Return the [X, Y] coordinate for the center point of the cell that contains the specified text.  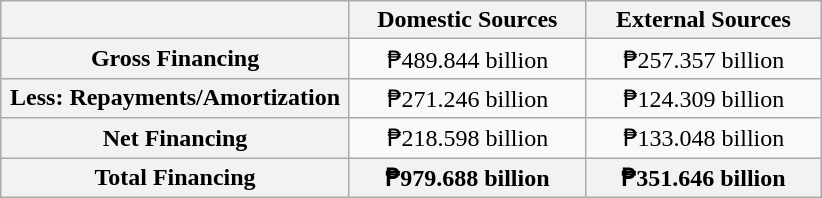
Less: Repayments/Amortization [176, 98]
₱218.598 billion [467, 138]
₱133.048 billion [703, 138]
Total Financing [176, 178]
₱257.357 billion [703, 59]
₱271.246 billion [467, 98]
₱979.688 billion [467, 178]
Domestic Sources [467, 20]
₱489.844 billion [467, 59]
Net Financing [176, 138]
₱351.646 billion [703, 178]
Gross Financing [176, 59]
External Sources [703, 20]
₱124.309 billion [703, 98]
